Return the [x, y] coordinate for the center point of the cell that contains the specified text.  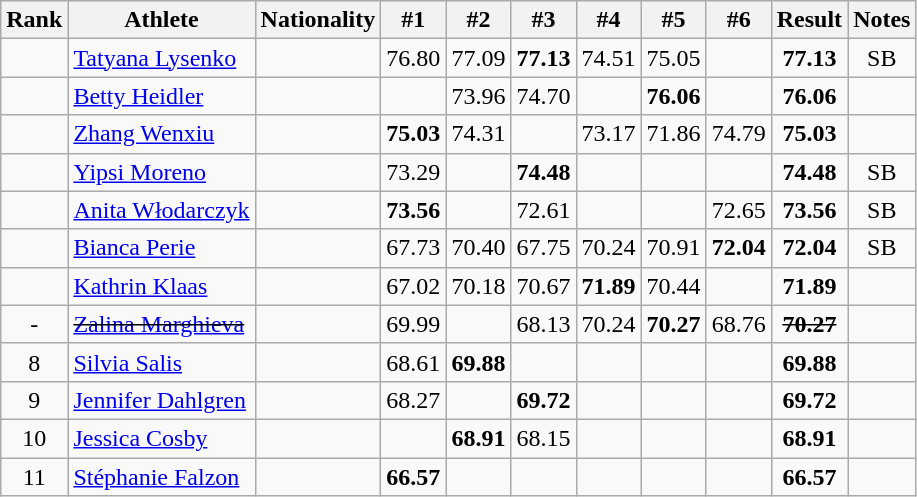
Bianca Perie [162, 248]
Zalina Marghieva [162, 324]
74.70 [544, 96]
72.61 [544, 210]
67.75 [544, 248]
67.02 [414, 286]
Notes [882, 20]
9 [34, 400]
#2 [478, 20]
74.31 [478, 134]
68.13 [544, 324]
11 [34, 477]
#4 [608, 20]
8 [34, 362]
70.67 [544, 286]
71.86 [674, 134]
#5 [674, 20]
68.76 [738, 324]
Anita Włodarczyk [162, 210]
Rank [34, 20]
74.51 [608, 58]
#3 [544, 20]
70.91 [674, 248]
Jennifer Dahlgren [162, 400]
Zhang Wenxiu [162, 134]
73.96 [478, 96]
Result [809, 20]
Athlete [162, 20]
70.40 [478, 248]
73.17 [608, 134]
75.05 [674, 58]
Betty Heidler [162, 96]
72.65 [738, 210]
#6 [738, 20]
74.79 [738, 134]
Kathrin Klaas [162, 286]
70.18 [478, 286]
Stéphanie Falzon [162, 477]
#1 [414, 20]
68.61 [414, 362]
Yipsi Moreno [162, 172]
68.27 [414, 400]
- [34, 324]
Tatyana Lysenko [162, 58]
69.99 [414, 324]
10 [34, 438]
76.80 [414, 58]
Jessica Cosby [162, 438]
77.09 [478, 58]
73.29 [414, 172]
Silvia Salis [162, 362]
70.44 [674, 286]
67.73 [414, 248]
Nationality [318, 20]
68.15 [544, 438]
